Return the [x, y] coordinate for the center point of the cell that contains the specified text.  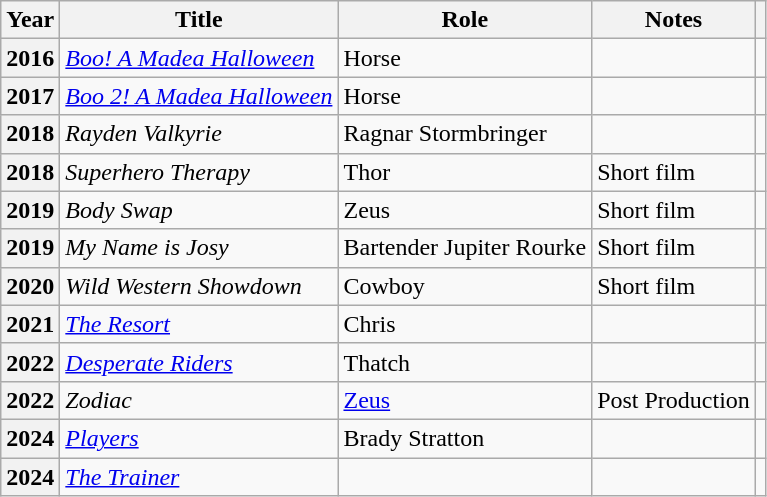
Cowboy [465, 286]
Title [199, 20]
Thor [465, 172]
Post Production [674, 400]
Desperate Riders [199, 362]
Role [465, 20]
Superhero Therapy [199, 172]
Body Swap [199, 210]
Bartender Jupiter Rourke [465, 248]
My Name is Josy [199, 248]
2017 [30, 96]
2021 [30, 324]
Wild Western Showdown [199, 286]
Chris [465, 324]
Notes [674, 20]
Boo! A Madea Halloween [199, 58]
2016 [30, 58]
Zodiac [199, 400]
The Trainer [199, 477]
Boo 2! A Madea Halloween [199, 96]
Year [30, 20]
Brady Stratton [465, 438]
Rayden Valkyrie [199, 134]
The Resort [199, 324]
Ragnar Stormbringer [465, 134]
2020 [30, 286]
Thatch [465, 362]
Players [199, 438]
